From the cell containing the given text, extract its center point as (X, Y) coordinate. 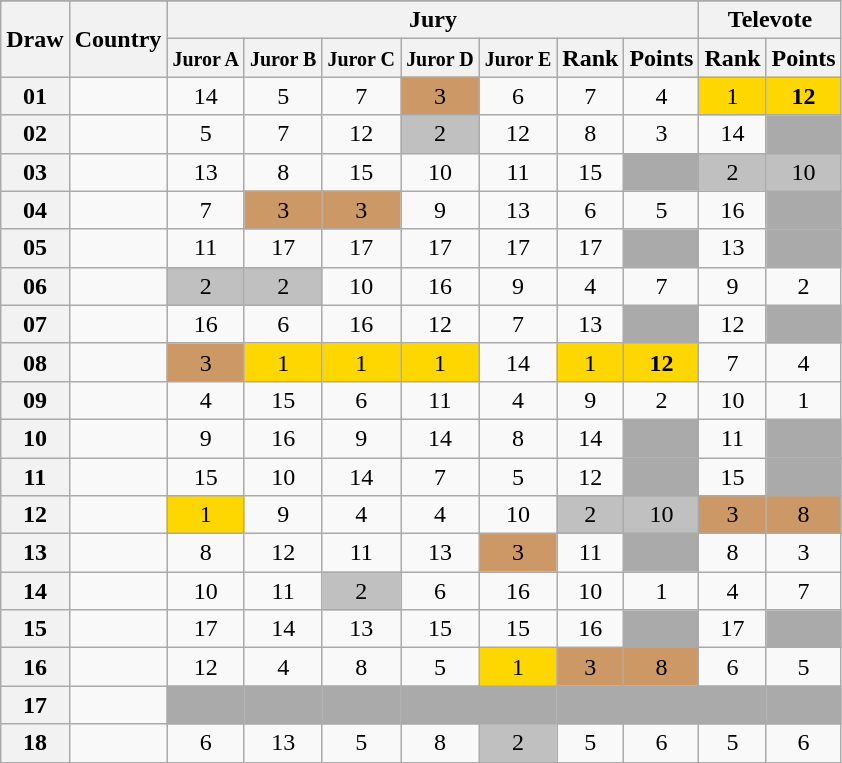
04 (35, 210)
07 (35, 324)
Jury (433, 20)
08 (35, 362)
Televote (770, 20)
Juror D (440, 58)
Juror A (206, 58)
05 (35, 248)
01 (35, 96)
Juror E (518, 58)
Juror C (362, 58)
02 (35, 134)
18 (35, 743)
09 (35, 400)
Country (118, 39)
03 (35, 172)
06 (35, 286)
Draw (35, 39)
Juror B (283, 58)
